Locate the cell with the specified text and output its (X, Y) center coordinate. 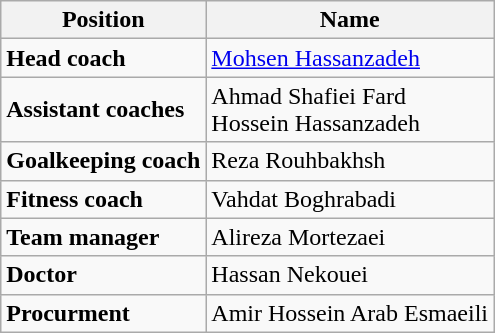
Vahdat Boghrabadi (350, 199)
Mohsen Hassanzadeh (350, 58)
Alireza Mortezaei (350, 237)
Goalkeeping coach (104, 161)
Doctor (104, 275)
Name (350, 20)
Procurment (104, 313)
Ahmad Shafiei Fard Hossein Hassanzadeh (350, 110)
Assistant coaches (104, 110)
Hassan Nekouei (350, 275)
Head coach (104, 58)
Amir Hossein Arab Esmaeili (350, 313)
Team manager (104, 237)
Reza Rouhbakhsh (350, 161)
Position (104, 20)
Fitness coach (104, 199)
